Find where the given text appears and provide that cell's center as (x, y) coordinate. 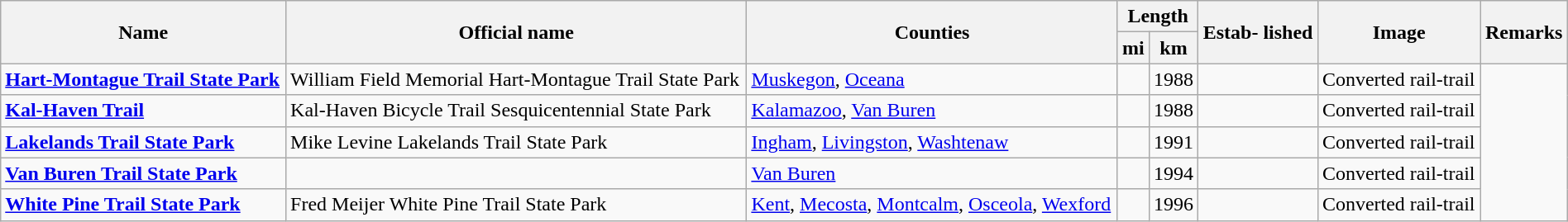
Kent, Mecosta, Montcalm, Osceola, Wexford (933, 205)
km (1173, 48)
Ingham, Livingston, Washtenaw (933, 142)
White Pine Trail State Park (144, 205)
Kal-Haven Trail (144, 111)
Fred Meijer White Pine Trail State Park (516, 205)
Official name (516, 32)
Mike Levine Lakelands Trail State Park (516, 142)
Van Buren (933, 173)
Image (1399, 32)
Lakelands Trail State Park (144, 142)
1996 (1173, 205)
William Field Memorial Hart-Montague Trail State Park (516, 79)
Name (144, 32)
Counties (933, 32)
Muskegon, Oceana (933, 79)
Estab- lished (1259, 32)
1994 (1173, 173)
mi (1133, 48)
Kalamazoo, Van Buren (933, 111)
Kal-Haven Bicycle Trail Sesquicentennial State Park (516, 111)
1991 (1173, 142)
Length (1158, 17)
Hart-Montague Trail State Park (144, 79)
Remarks (1523, 32)
Van Buren Trail State Park (144, 173)
